Find where the given text appears and provide that cell's center as [x, y] coordinate. 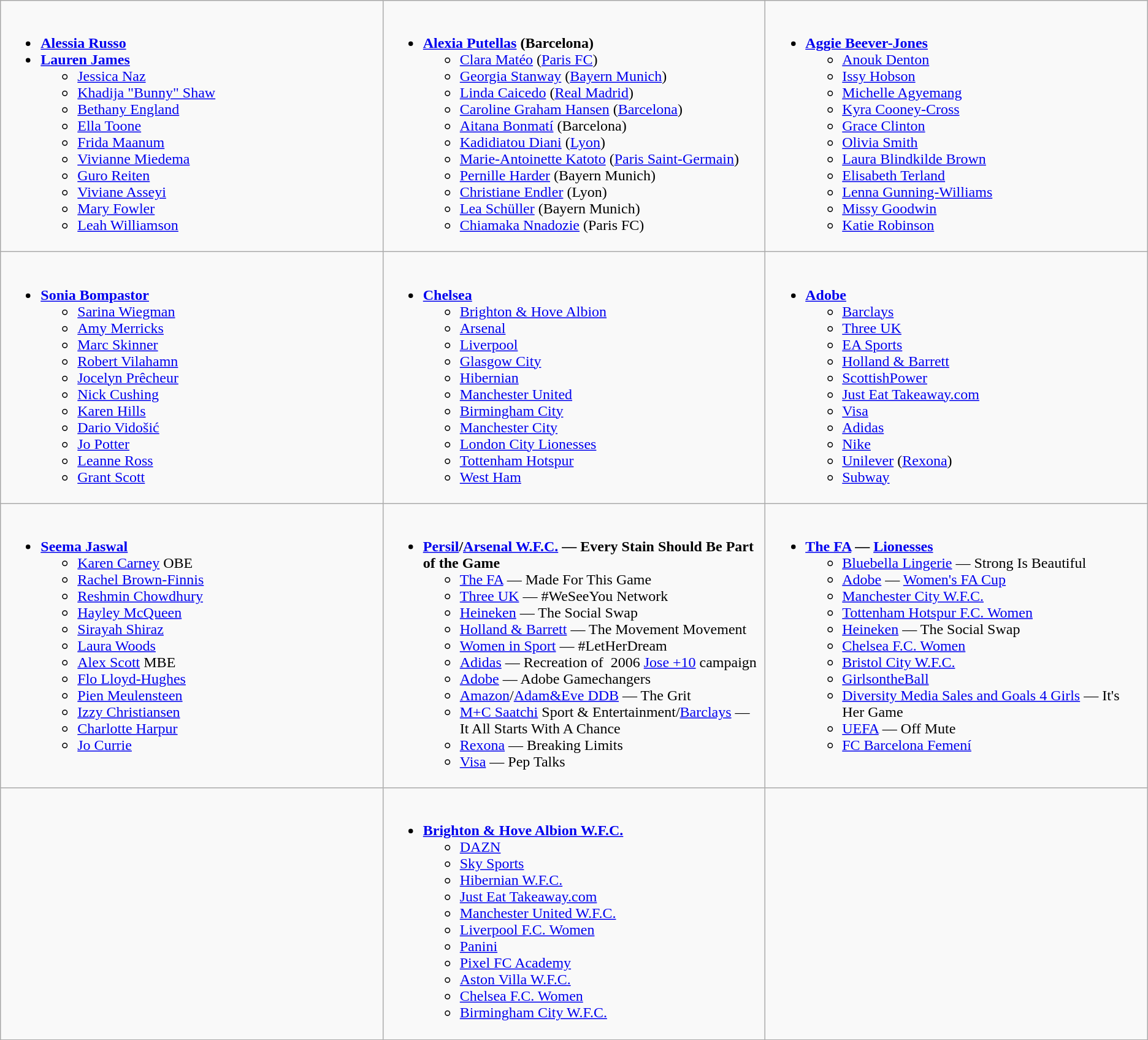
AdobeBarclaysThree UKEA SportsHolland & BarrettScottishPowerJust Eat Takeaway.comVisaAdidasNikeUnilever (Rexona)Subway [957, 378]
